Output the [X, Y] coordinate of the center of the cell containing the given text.  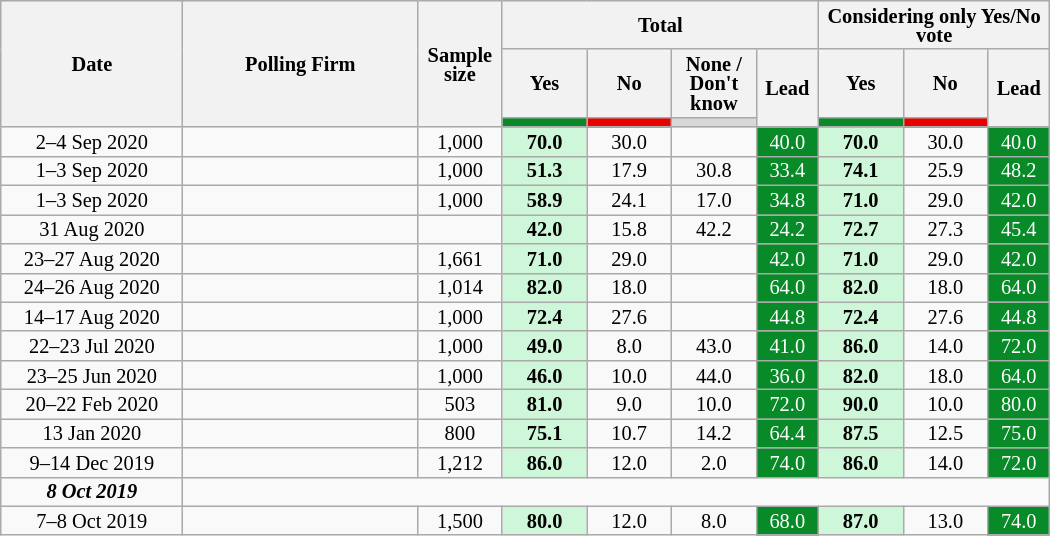
None / Don't know [714, 83]
Date [92, 63]
24.1 [630, 200]
14–17 Aug 2020 [92, 316]
8 Oct 2019 [92, 492]
24.2 [787, 228]
45.4 [1019, 228]
9.0 [630, 404]
2.0 [714, 462]
9–14 Dec 2019 [92, 462]
23–25 Jun 2020 [92, 374]
14.2 [714, 432]
87.0 [860, 520]
74.1 [860, 170]
68.0 [787, 520]
58.9 [544, 200]
49.0 [544, 346]
41.0 [787, 346]
13.0 [946, 520]
7–8 Oct 2019 [92, 520]
43.0 [714, 346]
1,212 [460, 462]
48.2 [1019, 170]
87.5 [860, 432]
1,014 [460, 288]
42.2 [714, 228]
90.0 [860, 404]
Sample size [460, 63]
10.7 [630, 432]
1,661 [460, 258]
Polling Firm [300, 63]
17.9 [630, 170]
72.7 [860, 228]
36.0 [787, 374]
1,500 [460, 520]
800 [460, 432]
Total [660, 24]
24–26 Aug 2020 [92, 288]
51.3 [544, 170]
20–22 Feb 2020 [92, 404]
503 [460, 404]
75.0 [1019, 432]
22–23 Jul 2020 [92, 346]
46.0 [544, 374]
17.0 [714, 200]
64.4 [787, 432]
33.4 [787, 170]
15.8 [630, 228]
75.1 [544, 432]
81.0 [544, 404]
2–4 Sep 2020 [92, 142]
13 Jan 2020 [92, 432]
27.3 [946, 228]
23–27 Aug 2020 [92, 258]
25.9 [946, 170]
31 Aug 2020 [92, 228]
12.5 [946, 432]
30.8 [714, 170]
Considering only Yes/No vote [934, 24]
34.8 [787, 200]
44.0 [714, 374]
